Identify which cell holds the provided text, then report its (X, Y) central coordinate. 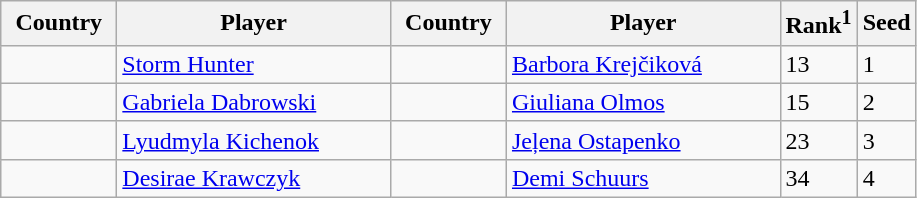
15 (818, 102)
Seed (886, 24)
Barbora Krejčiková (643, 64)
23 (818, 140)
Storm Hunter (254, 64)
1 (886, 64)
13 (818, 64)
4 (886, 178)
Demi Schuurs (643, 178)
Lyudmyla Kichenok (254, 140)
Gabriela Dabrowski (254, 102)
Desirae Krawczyk (254, 178)
34 (818, 178)
Rank1 (818, 24)
Jeļena Ostapenko (643, 140)
3 (886, 140)
2 (886, 102)
Giuliana Olmos (643, 102)
